Capture the cell that displays the provided text and extract its [x, y] central coordinate. 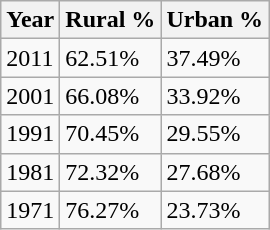
Year [30, 20]
Rural % [110, 20]
37.49% [215, 58]
1991 [30, 134]
27.68% [215, 172]
2011 [30, 58]
76.27% [110, 210]
Urban % [215, 20]
1971 [30, 210]
72.32% [110, 172]
29.55% [215, 134]
33.92% [215, 96]
1981 [30, 172]
23.73% [215, 210]
62.51% [110, 58]
70.45% [110, 134]
66.08% [110, 96]
2001 [30, 96]
